Locate the cell with the specified text and output its [X, Y] center coordinate. 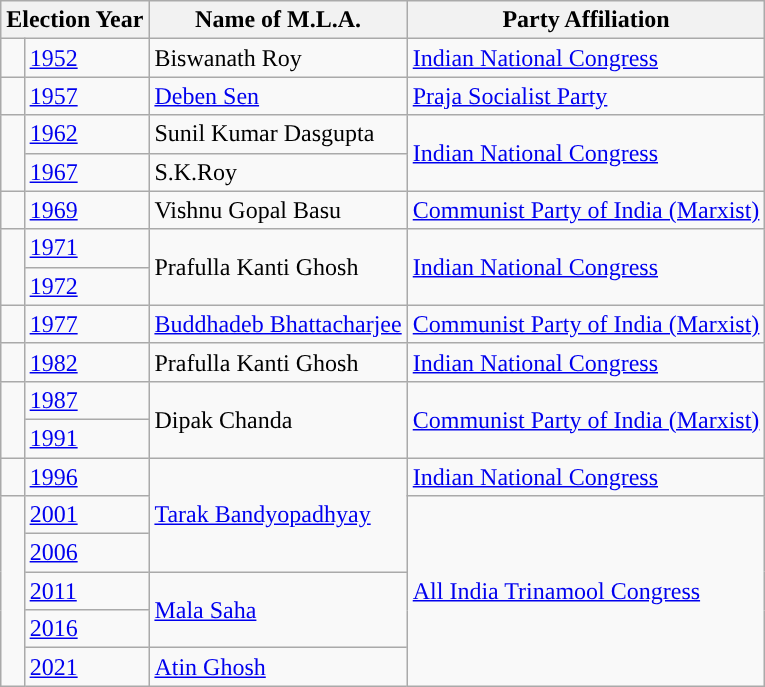
Buddhadeb Bhattacharjee [278, 324]
1982 [86, 362]
S.K.Roy [278, 172]
1971 [86, 248]
1987 [86, 400]
1977 [86, 324]
Biswanath Roy [278, 58]
2021 [86, 667]
Dipak Chanda [278, 419]
Praja Socialist Party [586, 96]
1967 [86, 172]
2016 [86, 629]
1969 [86, 210]
Vishnu Gopal Basu [278, 210]
Mala Saha [278, 610]
1996 [86, 477]
All India Trinamool Congress [586, 591]
Atin Ghosh [278, 667]
Deben Sen [278, 96]
1957 [86, 96]
Sunil Kumar Dasgupta [278, 134]
2011 [86, 591]
Tarak Bandyopadhyay [278, 515]
2001 [86, 515]
1952 [86, 58]
1972 [86, 286]
Election Year [75, 20]
Party Affiliation [586, 20]
1962 [86, 134]
1991 [86, 438]
Name of M.L.A. [278, 20]
2006 [86, 553]
